Capture the cell that displays the provided text and extract its (X, Y) central coordinate. 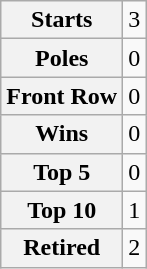
2 (134, 248)
Top 5 (62, 172)
1 (134, 210)
Wins (62, 134)
Starts (62, 20)
Front Row (62, 96)
3 (134, 20)
Top 10 (62, 210)
Poles (62, 58)
Retired (62, 248)
